Locate the cell with the specified text and output its (X, Y) center coordinate. 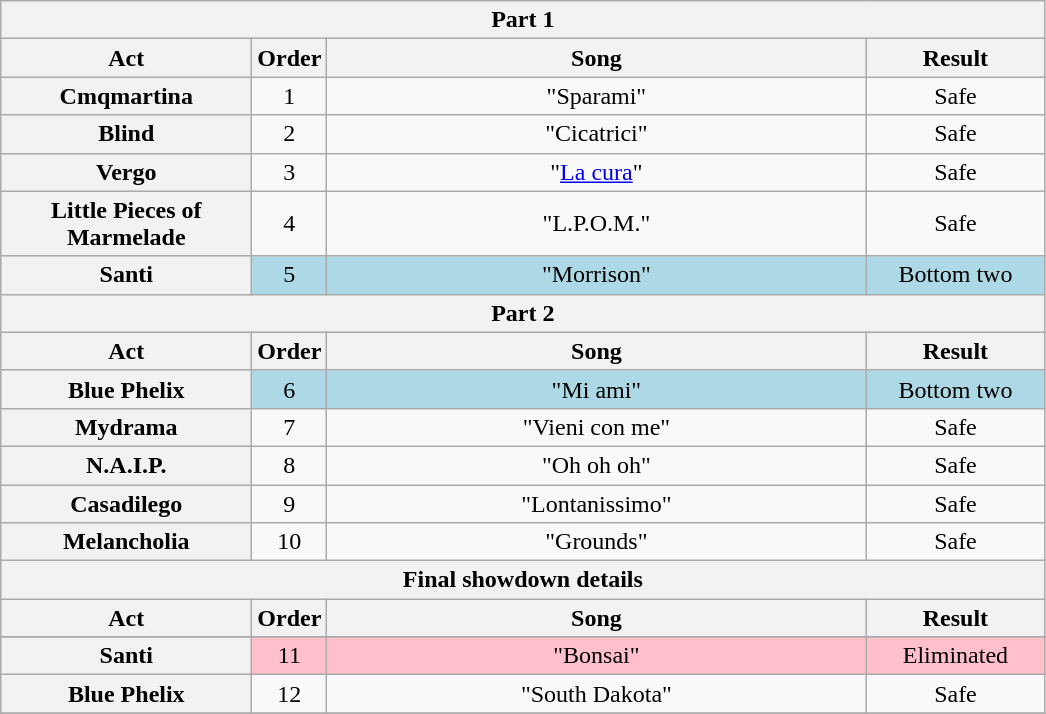
Little Pieces of Marmelade (126, 224)
Vergo (126, 172)
Final showdown details (523, 580)
"Sparami" (596, 96)
"Bonsai" (596, 656)
1 (290, 96)
12 (290, 694)
Part 1 (523, 20)
N.A.I.P. (126, 465)
11 (290, 656)
"La cura" (596, 172)
Casadilego (126, 503)
Cmqmartina (126, 96)
5 (290, 275)
Eliminated (956, 656)
"Grounds" (596, 542)
"Mi ami" (596, 389)
Blind (126, 134)
"L.P.O.M." (596, 224)
3 (290, 172)
8 (290, 465)
"Vieni con me" (596, 427)
"Oh oh oh" (596, 465)
Mydrama (126, 427)
Melancholia (126, 542)
"Lontanissimo" (596, 503)
10 (290, 542)
6 (290, 389)
"South Dakota" (596, 694)
Part 2 (523, 313)
"Morrison" (596, 275)
7 (290, 427)
4 (290, 224)
2 (290, 134)
"Cicatrici" (596, 134)
9 (290, 503)
